Locate the cell with the specified text and output its [x, y] center coordinate. 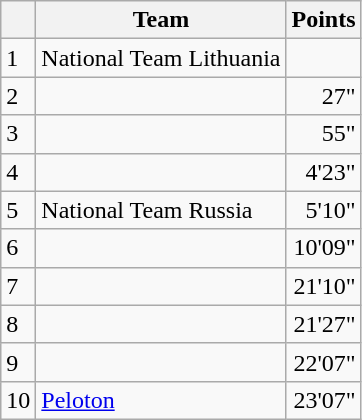
55" [324, 134]
4 [18, 172]
22'07" [324, 362]
National Team Lithuania [161, 58]
7 [18, 286]
3 [18, 134]
10 [18, 400]
5'10" [324, 210]
21'27" [324, 324]
21'10" [324, 286]
1 [18, 58]
Points [324, 20]
10'09" [324, 248]
Peloton [161, 400]
4'23" [324, 172]
National Team Russia [161, 210]
Team [161, 20]
27" [324, 96]
5 [18, 210]
9 [18, 362]
8 [18, 324]
23'07" [324, 400]
6 [18, 248]
2 [18, 96]
